Output the [x, y] coordinate of the center of the cell containing the given text.  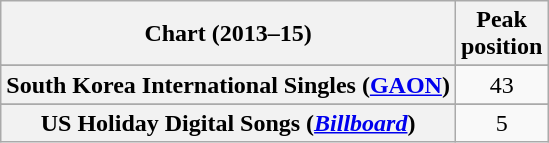
South Korea International Singles (GAON) [228, 85]
US Holiday Digital Songs (Billboard) [228, 123]
Chart (2013–15) [228, 34]
Peakposition [501, 34]
5 [501, 123]
43 [501, 85]
